Locate the cell with the specified text and output its [x, y] center coordinate. 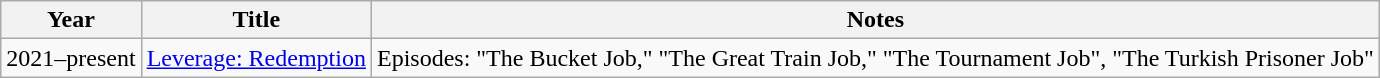
Title [256, 20]
2021–present [71, 58]
Notes [875, 20]
Leverage: Redemption [256, 58]
Year [71, 20]
Episodes: "The Bucket Job," "The Great Train Job," "The Tournament Job", "The Turkish Prisoner Job" [875, 58]
